Output the [X, Y] coordinate of the center of the cell containing the given text.  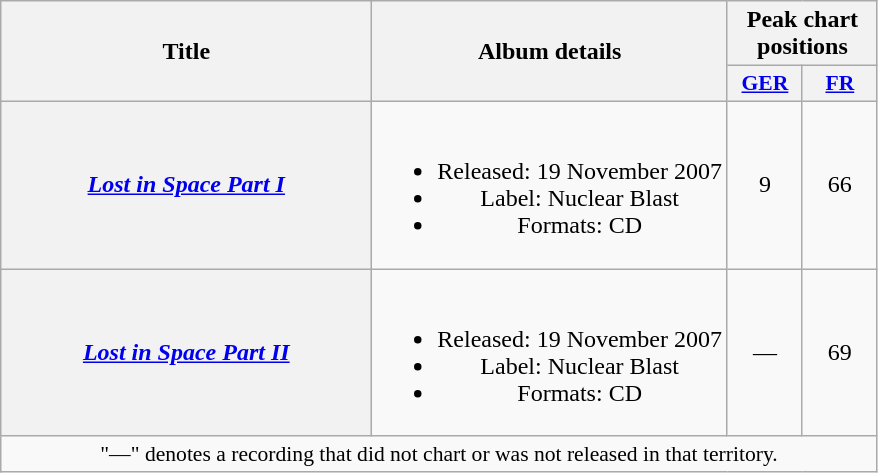
GER [764, 84]
9 [764, 184]
69 [840, 352]
Peak chart positions [802, 34]
— [764, 352]
Title [186, 52]
"—" denotes a recording that did not chart or was not released in that territory. [440, 454]
FR [840, 84]
Lost in Space Part II [186, 352]
Album details [550, 52]
66 [840, 184]
Lost in Space Part I [186, 184]
